Search for the cell housing the specified text and yield its [X, Y] center coordinate. 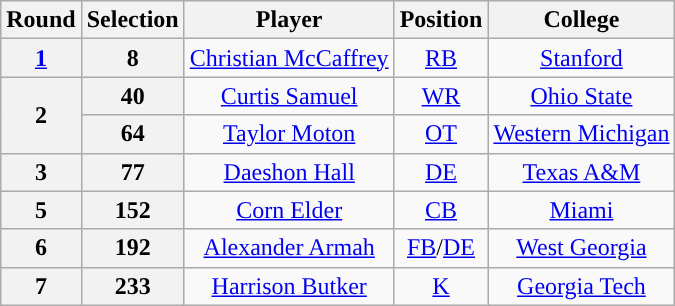
Taylor Moton [289, 134]
CB [441, 210]
WR [441, 96]
RB [441, 58]
Georgia Tech [582, 286]
Christian McCaffrey [289, 58]
Texas A&M [582, 172]
College [582, 20]
West Georgia [582, 248]
Western Michigan [582, 134]
Ohio State [582, 96]
1 [41, 58]
Selection [132, 20]
3 [41, 172]
Round [41, 20]
40 [132, 96]
Stanford [582, 58]
Miami [582, 210]
192 [132, 248]
7 [41, 286]
2 [41, 115]
OT [441, 134]
Position [441, 20]
233 [132, 286]
77 [132, 172]
5 [41, 210]
FB/DE [441, 248]
K [441, 286]
152 [132, 210]
64 [132, 134]
Corn Elder [289, 210]
Daeshon Hall [289, 172]
Curtis Samuel [289, 96]
Alexander Armah [289, 248]
Player [289, 20]
6 [41, 248]
DE [441, 172]
8 [132, 58]
Harrison Butker [289, 286]
